Pinpoint the cell where the given text exists, returning its [x, y] midpoint coordinate. 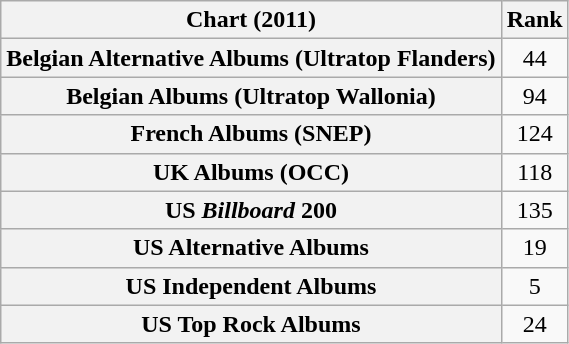
135 [534, 210]
US Independent Albums [251, 286]
US Alternative Albums [251, 248]
44 [534, 58]
Belgian Alternative Albums (Ultratop Flanders) [251, 58]
Chart (2011) [251, 20]
94 [534, 96]
24 [534, 324]
19 [534, 248]
Belgian Albums (Ultratop Wallonia) [251, 96]
Rank [534, 20]
US Billboard 200 [251, 210]
UK Albums (OCC) [251, 172]
US Top Rock Albums [251, 324]
5 [534, 286]
French Albums (SNEP) [251, 134]
124 [534, 134]
118 [534, 172]
